Detect which cell encompasses the target text, then output its (x, y) center coordinate. 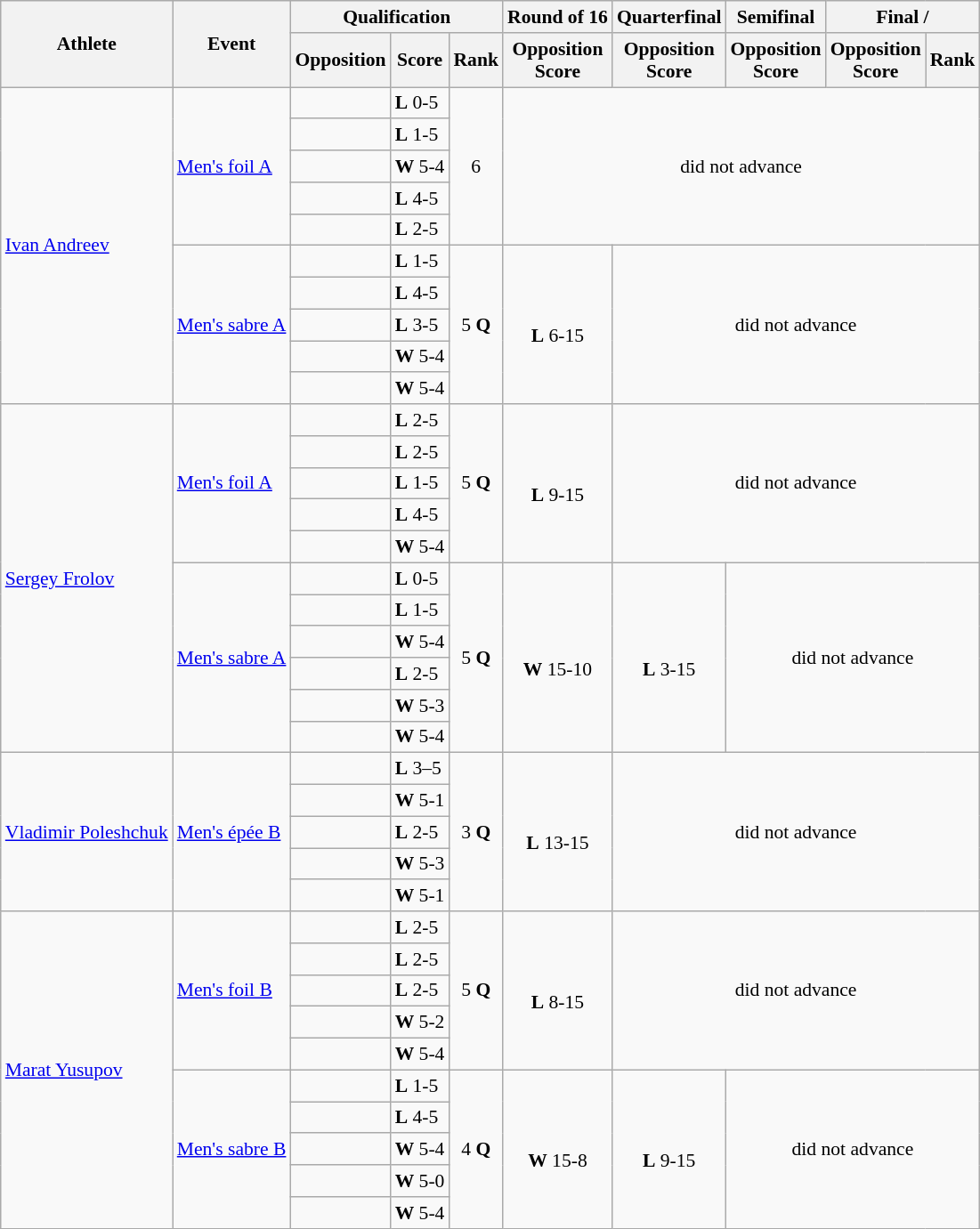
Quarterfinal (669, 17)
Event (231, 44)
Semifinal (776, 17)
Score (420, 61)
L 3–5 (420, 769)
Final / (903, 17)
W 5-2 (420, 1023)
Round of 16 (557, 17)
3 Q (475, 832)
4 Q (475, 1149)
Men's foil B (231, 990)
6 (475, 166)
W 15-8 (557, 1149)
Athlete (87, 44)
Sergey Frolov (87, 578)
L 8-15 (557, 990)
Men's sabre B (231, 1149)
Qualification (397, 17)
W 5-0 (420, 1181)
L 3-15 (669, 658)
Vladimir Poleshchuk (87, 832)
Ivan Andreev (87, 246)
Opposition (340, 61)
Marat Yusupov (87, 1070)
Men's épée B (231, 832)
L 13-15 (557, 832)
L 6-15 (557, 325)
L 3-5 (420, 325)
W 15-10 (557, 658)
